For the text-containing cell, return its midpoint in (X, Y) coordinate format. 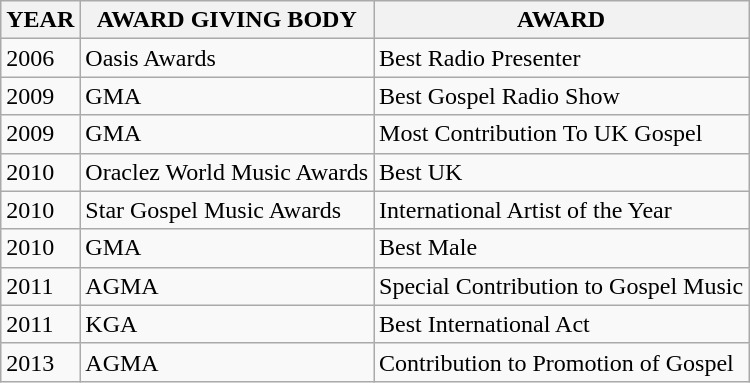
YEAR (40, 20)
Special Contribution to Gospel Music (562, 286)
Best International Act (562, 324)
International Artist of the Year (562, 210)
AWARD (562, 20)
KGA (227, 324)
Best Radio Presenter (562, 58)
AWARD GIVING BODY (227, 20)
Star Gospel Music Awards (227, 210)
Oraclez World Music Awards (227, 172)
Oasis Awards (227, 58)
2006 (40, 58)
Contribution to Promotion of Gospel (562, 362)
2013 (40, 362)
Best UK (562, 172)
Best Male (562, 248)
Best Gospel Radio Show (562, 96)
Most Contribution To UK Gospel (562, 134)
